Provide the [X, Y] coordinate of the cell's center where the given text is located.  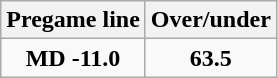
63.5 [210, 58]
MD -11.0 [74, 58]
Over/under [210, 20]
Pregame line [74, 20]
